Identify which cell holds the provided text, then report its (X, Y) central coordinate. 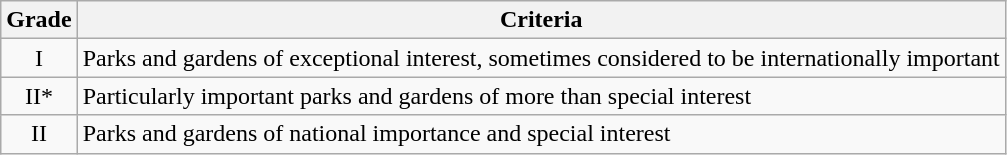
Parks and gardens of exceptional interest, sometimes considered to be internationally important (541, 58)
Grade (39, 20)
Parks and gardens of national importance and special interest (541, 134)
II (39, 134)
I (39, 58)
Particularly important parks and gardens of more than special interest (541, 96)
II* (39, 96)
Criteria (541, 20)
